Return [x, y] of the center of cell containing provided text 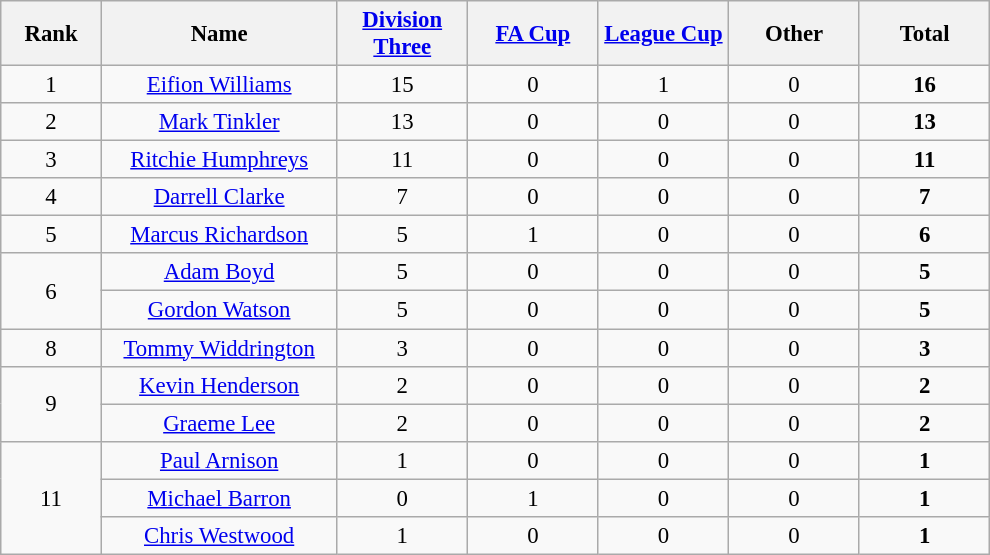
Paul Arnison [219, 460]
Adam Boyd [219, 273]
League Cup [664, 34]
Marcus Richardson [219, 235]
Michael Barron [219, 498]
Eifion Williams [219, 85]
Mark Tinkler [219, 122]
Graeme Lee [219, 423]
16 [924, 85]
FA Cup [534, 34]
Gordon Watson [219, 310]
Total [924, 34]
Name [219, 34]
Ritchie Humphreys [219, 160]
8 [52, 348]
Chris Westwood [219, 536]
Kevin Henderson [219, 385]
Tommy Widdrington [219, 348]
Rank [52, 34]
4 [52, 197]
9 [52, 404]
Other [794, 34]
15 [402, 85]
Division Three [402, 34]
Darrell Clarke [219, 197]
